From the cell containing the given text, extract its center point as (X, Y) coordinate. 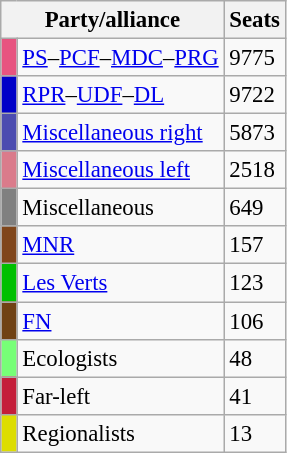
48 (254, 358)
Les Verts (120, 283)
Regionalists (120, 433)
41 (254, 396)
RPR–UDF–DL (120, 95)
Miscellaneous left (120, 170)
649 (254, 208)
9722 (254, 95)
Party/alliance (112, 20)
123 (254, 283)
157 (254, 245)
PS–PCF–MDC–PRG (120, 58)
Miscellaneous right (120, 133)
Miscellaneous (120, 208)
MNR (120, 245)
Ecologists (120, 358)
5873 (254, 133)
9775 (254, 58)
2518 (254, 170)
106 (254, 321)
13 (254, 433)
FN (120, 321)
Far-left (120, 396)
Seats (254, 20)
